Pinpoint the cell where the given text exists, returning its (X, Y) midpoint coordinate. 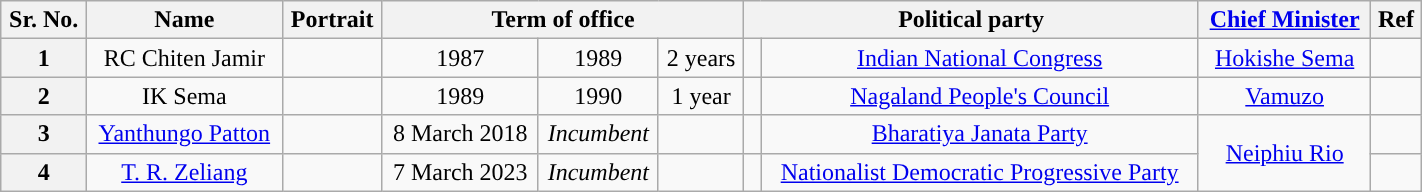
Bharatiya Janata Party (980, 134)
Chief Minister (1284, 20)
Portrait (332, 20)
7 March 2023 (460, 172)
Neiphiu Rio (1284, 153)
1 year (700, 96)
8 March 2018 (460, 134)
2 (44, 96)
Indian National Congress (980, 58)
Yanthungo Patton (184, 134)
3 (44, 134)
Vamuzo (1284, 96)
4 (44, 172)
Sr. No. (44, 20)
1990 (598, 96)
Term of office (562, 20)
IK Sema (184, 96)
RC Chiten Jamir (184, 58)
Hokishe Sema (1284, 58)
Nagaland People's Council (980, 96)
Name (184, 20)
1 (44, 58)
T. R. Zeliang (184, 172)
1987 (460, 58)
Political party (972, 20)
Ref (1396, 20)
2 years (700, 58)
Nationalist Democratic Progressive Party (980, 172)
